Search for the cell housing the specified text and yield its [X, Y] center coordinate. 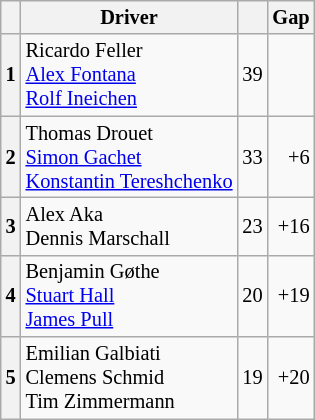
Alex Aka Dennis Marschall [130, 226]
19 [252, 378]
Emilian Galbiati Clemens Schmid Tim Zimmermann [130, 378]
33 [252, 157]
5 [11, 378]
+19 [290, 296]
4 [11, 296]
+16 [290, 226]
1 [11, 75]
39 [252, 75]
Driver [130, 17]
3 [11, 226]
Ricardo Feller Alex Fontana Rolf Ineichen [130, 75]
23 [252, 226]
20 [252, 296]
Benjamin Gøthe Stuart Hall James Pull [130, 296]
2 [11, 157]
+6 [290, 157]
+20 [290, 378]
Thomas Drouet Simon Gachet Konstantin Tereshchenko [130, 157]
Gap [290, 17]
